Scan for the cell matching the given text and deliver its [x, y] coordinate at center. 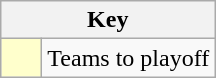
Key [108, 20]
Teams to playoff [128, 58]
